Capture the cell that displays the provided text and extract its (x, y) central coordinate. 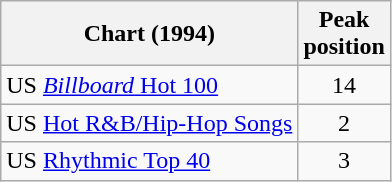
14 (344, 85)
2 (344, 123)
US Billboard Hot 100 (150, 85)
Chart (1994) (150, 34)
US Hot R&B/Hip-Hop Songs (150, 123)
US Rhythmic Top 40 (150, 161)
Peakposition (344, 34)
3 (344, 161)
